Output the [X, Y] coordinate of the center of the cell containing the given text.  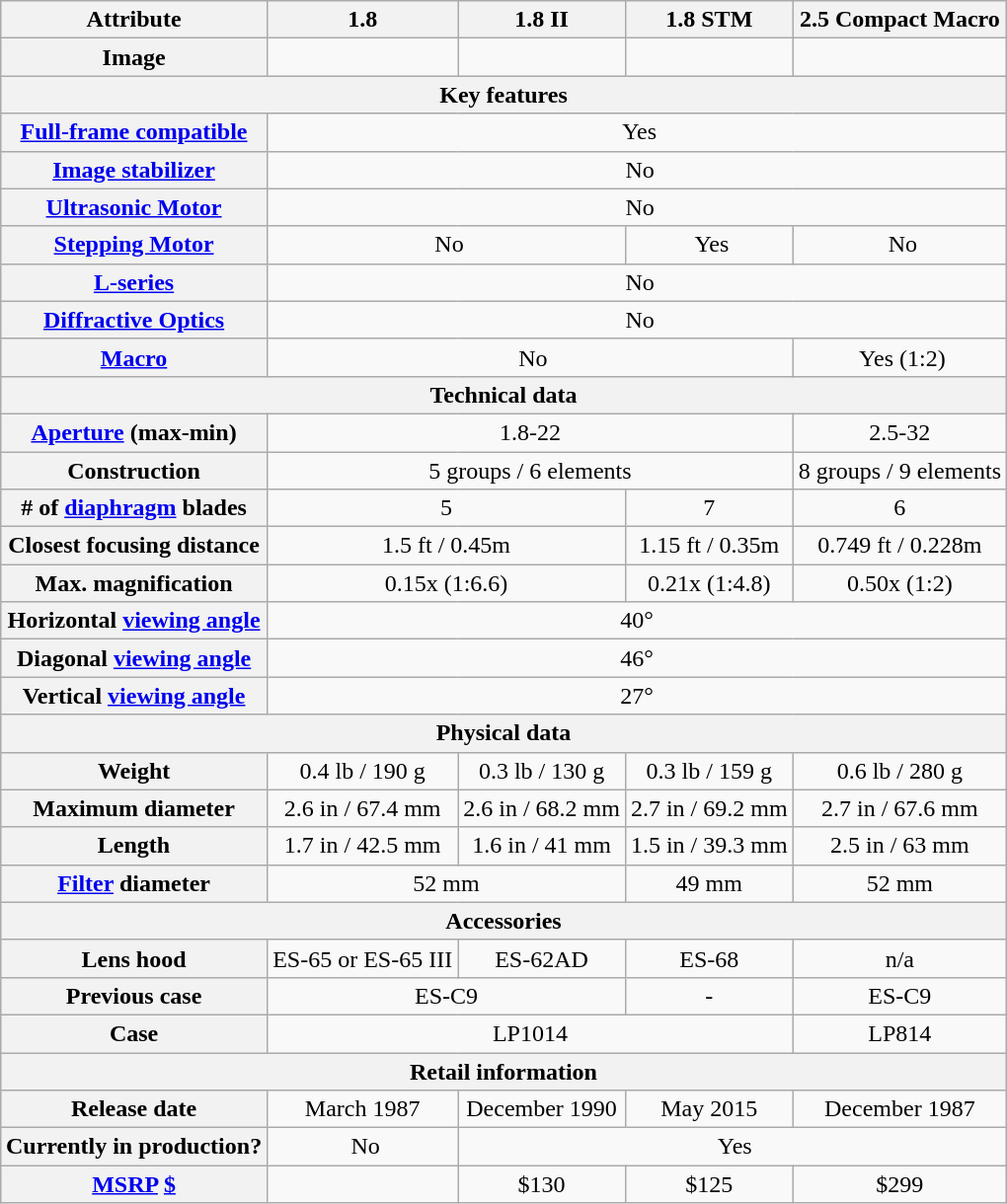
Accessories [503, 921]
Image stabilizer [133, 170]
0.50x (1:2) [899, 583]
0.6 lb / 280 g [899, 771]
0.749 ft / 0.228m [899, 546]
March 1987 [363, 1109]
6 [899, 508]
2.5 Compact Macro [899, 20]
1.15 ft / 0.35m [709, 546]
LP814 [899, 1033]
Technical data [503, 395]
1.5 ft / 0.45m [446, 546]
40° [638, 621]
Horizontal viewing angle [133, 621]
2.5-32 [899, 432]
7 [709, 508]
MSRP $ [133, 1184]
8 groups / 9 elements [899, 471]
Diagonal viewing angle [133, 658]
LP1014 [530, 1033]
5 [446, 508]
2.7 in / 67.6 mm [899, 808]
1.8 STM [709, 20]
1.7 in / 42.5 mm [363, 846]
27° [638, 696]
0.4 lb / 190 g [363, 771]
n/a [899, 958]
ES-68 [709, 958]
Key features [503, 95]
Lens hood [133, 958]
Construction [133, 471]
Full-frame compatible [133, 132]
Aperture (max-min) [133, 432]
2.7 in / 69.2 mm [709, 808]
Vertical viewing angle [133, 696]
L-series [133, 282]
Yes (1:2) [899, 357]
0.3 lb / 130 g [542, 771]
1.8 [363, 20]
$130 [542, 1184]
May 2015 [709, 1109]
ES-62AD [542, 958]
December 1987 [899, 1109]
5 groups / 6 elements [530, 471]
$299 [899, 1184]
Attribute [133, 20]
Retail information [503, 1071]
46° [638, 658]
0.15x (1:6.6) [446, 583]
Stepping Motor [133, 245]
Maximum diameter [133, 808]
2.6 in / 67.4 mm [363, 808]
$125 [709, 1184]
Weight [133, 771]
49 mm [709, 883]
Previous case [133, 996]
Physical data [503, 733]
2.5 in / 63 mm [899, 846]
0.21x (1:4.8) [709, 583]
Case [133, 1033]
December 1990 [542, 1109]
Max. magnification [133, 583]
1.8-22 [530, 432]
- [709, 996]
1.6 in / 41 mm [542, 846]
2.6 in / 68.2 mm [542, 808]
Image [133, 57]
Length [133, 846]
1.5 in / 39.3 mm [709, 846]
Closest focusing distance [133, 546]
Diffractive Optics [133, 320]
# of diaphragm blades [133, 508]
0.3 lb / 159 g [709, 771]
Macro [133, 357]
Currently in production? [133, 1147]
Filter diameter [133, 883]
1.8 II [542, 20]
Release date [133, 1109]
ES-65 or ES-65 III [363, 958]
Ultrasonic Motor [133, 207]
